Determine the [X, Y] coordinate at the center of the cell enclosing the given text.  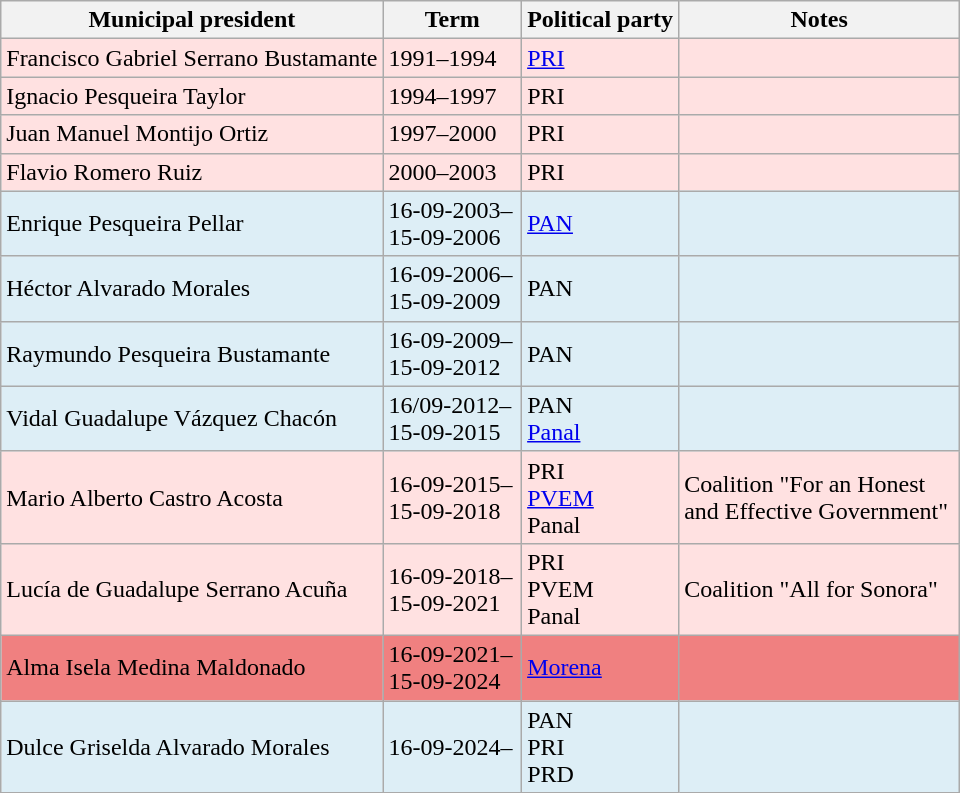
Vidal Guadalupe Vázquez Chacón [192, 418]
16-09-2009–15-09-2012 [452, 354]
1994–1997 [452, 96]
Juan Manuel Montijo Ortiz [192, 134]
Coalition "All for Sonora" [820, 589]
2000–2003 [452, 172]
Héctor Alvarado Morales [192, 288]
Term [452, 20]
Political party [600, 20]
Lucía de Guadalupe Serrano Acuña [192, 589]
Alma Isela Medina Maldonado [192, 668]
PAN PRI PRD [600, 746]
Dulce Griselda Alvarado Morales [192, 746]
Mario Alberto Castro Acosta [192, 497]
Francisco Gabriel Serrano Bustamante [192, 58]
Raymundo Pesqueira Bustamante [192, 354]
16/09-2012–15-09-2015 [452, 418]
16-09-2024– [452, 746]
Municipal president [192, 20]
Flavio Romero Ruiz [192, 172]
1997–2000 [452, 134]
16-09-2006–15-09-2009 [452, 288]
16-09-2021–15-09-2024 [452, 668]
1991–1994 [452, 58]
Morena [600, 668]
16-09-2018–15-09-2021 [452, 589]
PAN Panal [600, 418]
Coalition "For an Honest and Effective Government" [820, 497]
Notes [820, 20]
Enrique Pesqueira Pellar [192, 224]
16-09-2015–15-09-2018 [452, 497]
Ignacio Pesqueira Taylor [192, 96]
16-09-2003–15-09-2006 [452, 224]
